Locate the cell with the specified text and output its (X, Y) center coordinate. 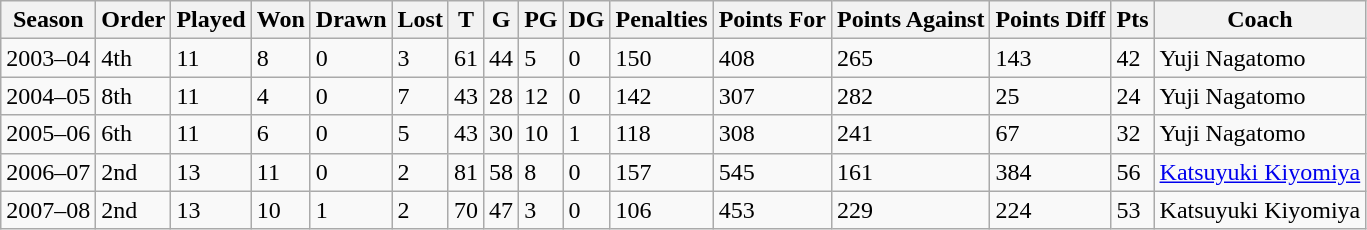
384 (1050, 172)
Coach (1260, 20)
118 (662, 134)
DG (586, 20)
Penalties (662, 20)
Points Against (910, 20)
T (466, 20)
2004–05 (48, 96)
G (502, 20)
70 (466, 210)
Played (211, 20)
PG (541, 20)
265 (910, 58)
106 (662, 210)
307 (772, 96)
Lost (420, 20)
6th (134, 134)
Points Diff (1050, 20)
408 (772, 58)
453 (772, 210)
157 (662, 172)
150 (662, 58)
142 (662, 96)
30 (502, 134)
2005–06 (48, 134)
545 (772, 172)
Order (134, 20)
67 (1050, 134)
4th (134, 58)
28 (502, 96)
143 (1050, 58)
Won (280, 20)
58 (502, 172)
7 (420, 96)
47 (502, 210)
25 (1050, 96)
12 (541, 96)
6 (280, 134)
Drawn (351, 20)
44 (502, 58)
2003–04 (48, 58)
56 (1132, 172)
24 (1132, 96)
224 (1050, 210)
61 (466, 58)
229 (910, 210)
32 (1132, 134)
2007–08 (48, 210)
8th (134, 96)
4 (280, 96)
241 (910, 134)
282 (910, 96)
81 (466, 172)
2006–07 (48, 172)
Season (48, 20)
Pts (1132, 20)
42 (1132, 58)
308 (772, 134)
Points For (772, 20)
53 (1132, 210)
161 (910, 172)
